Detect which cell encompasses the target text, then output its [X, Y] center coordinate. 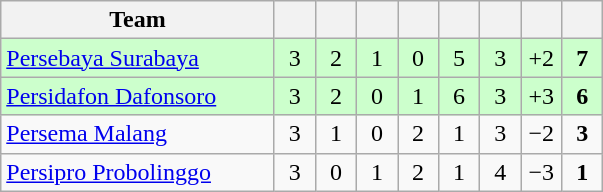
5 [460, 58]
7 [582, 58]
−2 [542, 134]
Persebaya Surabaya [138, 58]
Persema Malang [138, 134]
−3 [542, 172]
+2 [542, 58]
+3 [542, 96]
Persidafon Dafonsoro [138, 96]
4 [500, 172]
Persipro Probolinggo [138, 172]
Team [138, 20]
